Extract the [X, Y] coordinate from the center of the cell holding the provided text.  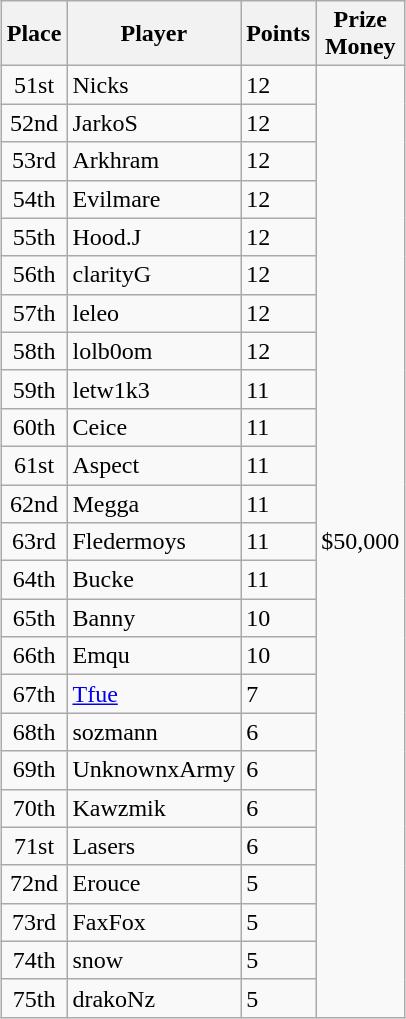
$50,000 [360, 542]
66th [34, 656]
61st [34, 465]
drakoNz [154, 998]
52nd [34, 123]
Evilmare [154, 199]
lolb0om [154, 351]
Ceice [154, 427]
55th [34, 237]
snow [154, 960]
Prize Money [360, 34]
Arkhram [154, 161]
64th [34, 580]
Erouce [154, 884]
60th [34, 427]
57th [34, 313]
sozmann [154, 732]
Lasers [154, 846]
Fledermoys [154, 542]
FaxFox [154, 922]
Banny [154, 618]
Hood.J [154, 237]
Place [34, 34]
58th [34, 351]
54th [34, 199]
Nicks [154, 85]
letw1k3 [154, 389]
JarkoS [154, 123]
68th [34, 732]
67th [34, 694]
59th [34, 389]
72nd [34, 884]
leleo [154, 313]
UnknownxArmy [154, 770]
7 [278, 694]
56th [34, 275]
Kawzmik [154, 808]
51st [34, 85]
65th [34, 618]
Player [154, 34]
Megga [154, 503]
75th [34, 998]
73rd [34, 922]
Bucke [154, 580]
69th [34, 770]
63rd [34, 542]
Aspect [154, 465]
62nd [34, 503]
53rd [34, 161]
clarityG [154, 275]
Tfue [154, 694]
Emqu [154, 656]
74th [34, 960]
71st [34, 846]
Points [278, 34]
70th [34, 808]
